From the cell containing the given text, extract its center point as [X, Y] coordinate. 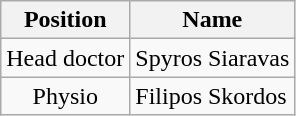
Name [212, 20]
Physio [66, 96]
Filipos Skordos [212, 96]
Head doctor [66, 58]
Position [66, 20]
Spyros Siaravas [212, 58]
